Detect which cell encompasses the target text, then output its [X, Y] center coordinate. 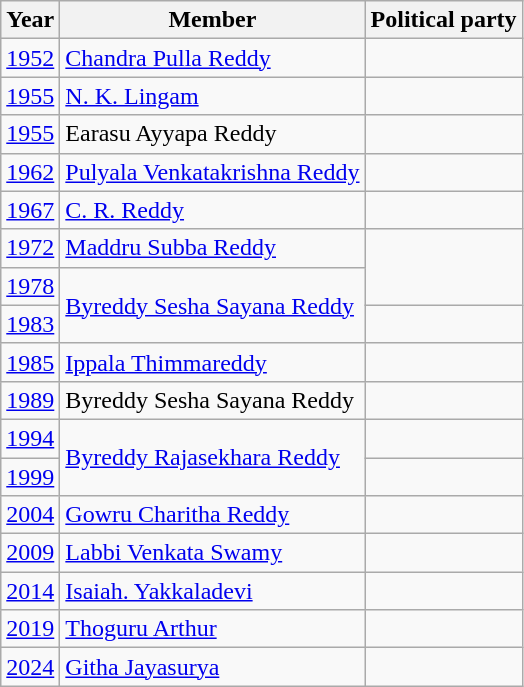
2014 [30, 591]
1967 [30, 210]
2004 [30, 515]
1978 [30, 286]
Maddru Subba Reddy [212, 248]
Political party [444, 20]
Year [30, 20]
Labbi Venkata Swamy [212, 553]
1952 [30, 58]
1985 [30, 362]
Isaiah. Yakkaladevi [212, 591]
Gowru Charitha Reddy [212, 515]
N. K. Lingam [212, 96]
1983 [30, 324]
Member [212, 20]
C. R. Reddy [212, 210]
2024 [30, 667]
1962 [30, 172]
1989 [30, 400]
1999 [30, 477]
1994 [30, 438]
2009 [30, 553]
1972 [30, 248]
Earasu Ayyapa Reddy [212, 134]
Githa Jayasurya [212, 667]
Byreddy Rajasekhara Reddy [212, 457]
Thoguru Arthur [212, 629]
2019 [30, 629]
Pulyala Venkatakrishna Reddy [212, 172]
Ippala Thimmareddy [212, 362]
Chandra Pulla Reddy [212, 58]
